Provide the [X, Y] coordinate of the cell's center where the given text is located.  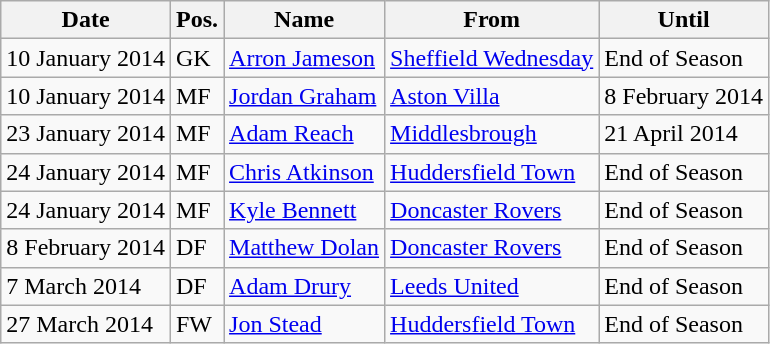
Middlesbrough [492, 134]
GK [196, 58]
Jon Stead [304, 324]
Sheffield Wednesday [492, 58]
Adam Reach [304, 134]
23 January 2014 [86, 134]
Leeds United [492, 286]
Matthew Dolan [304, 248]
27 March 2014 [86, 324]
Date [86, 20]
Chris Atkinson [304, 172]
FW [196, 324]
Jordan Graham [304, 96]
From [492, 20]
Aston Villa [492, 96]
Until [684, 20]
Kyle Bennett [304, 210]
7 March 2014 [86, 286]
Arron Jameson [304, 58]
Adam Drury [304, 286]
Pos. [196, 20]
Name [304, 20]
21 April 2014 [684, 134]
